Provide the (X, Y) coordinate of the cell's center where the given text is located.  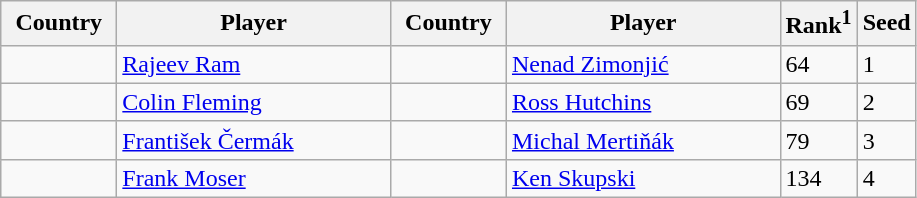
Colin Fleming (254, 102)
František Čermák (254, 140)
Seed (886, 24)
64 (818, 64)
2 (886, 102)
Ross Hutchins (643, 102)
134 (818, 178)
4 (886, 178)
Michal Mertiňák (643, 140)
Rank1 (818, 24)
69 (818, 102)
79 (818, 140)
Rajeev Ram (254, 64)
3 (886, 140)
1 (886, 64)
Frank Moser (254, 178)
Nenad Zimonjić (643, 64)
Ken Skupski (643, 178)
